Determine the [X, Y] coordinate at the center of the cell enclosing the given text.  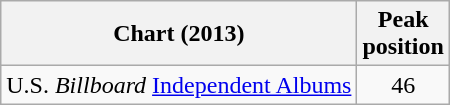
U.S. Billboard Independent Albums [179, 85]
46 [403, 85]
Peak position [403, 34]
Chart (2013) [179, 34]
